Pinpoint the cell where the given text exists, returning its (X, Y) midpoint coordinate. 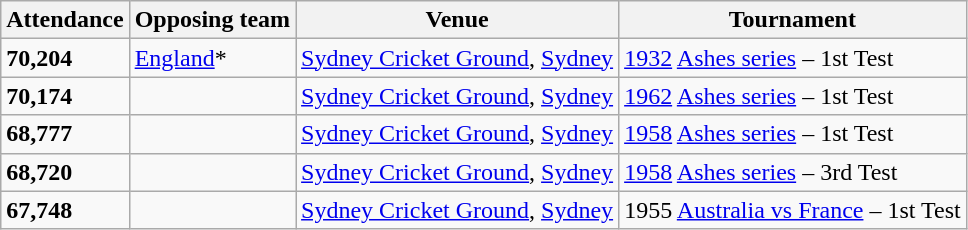
1955 Australia vs France – 1st Test (793, 210)
Attendance (65, 20)
1962 Ashes series – 1st Test (793, 96)
68,720 (65, 172)
67,748 (65, 210)
Venue (458, 20)
Tournament (793, 20)
1932 Ashes series – 1st Test (793, 58)
68,777 (65, 134)
England* (212, 58)
70,204 (65, 58)
1958 Ashes series – 1st Test (793, 134)
1958 Ashes series – 3rd Test (793, 172)
70,174 (65, 96)
Opposing team (212, 20)
